Return (x, y) of the center of cell containing provided text 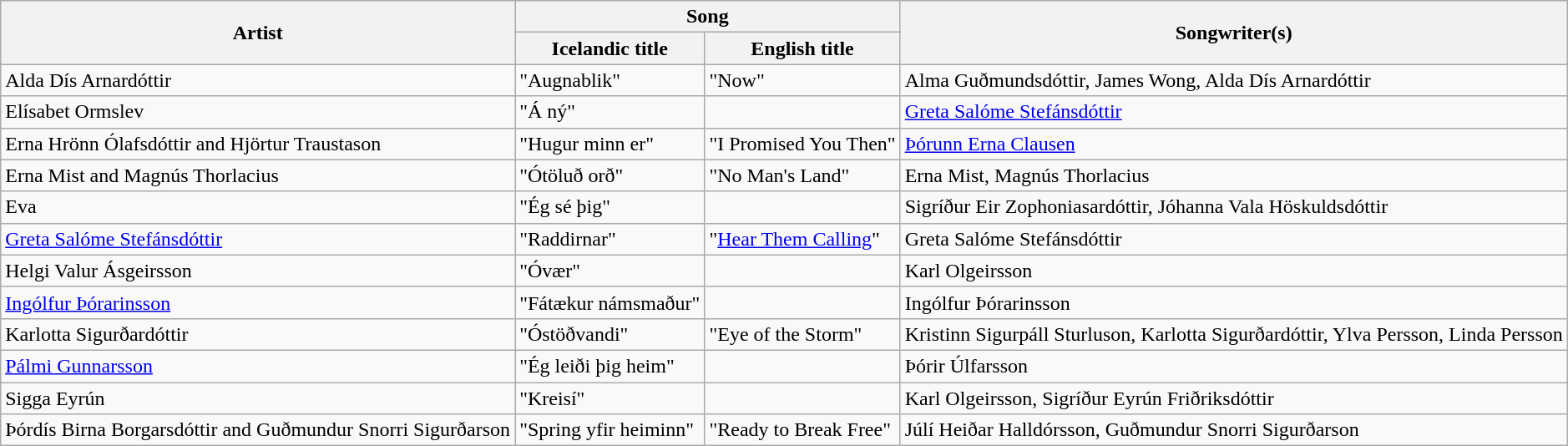
Erna Hrönn Ólafsdóttir and Hjörtur Traustason (258, 144)
"Óstöðvandi" (609, 334)
Júlí Heiðar Halldórsson, Guðmundur Snorri Sigurðarson (1234, 430)
Alma Guðmundsdóttir, James Wong, Alda Dís Arnardóttir (1234, 80)
"I Promised You Then" (802, 144)
"Eye of the Storm" (802, 334)
"Ready to Break Free" (802, 430)
Erna Mist and Magnús Thorlacius (258, 175)
"Ég leiði þig heim" (609, 366)
Alda Dís Arnardóttir (258, 80)
Karlotta Sigurðardóttir (258, 334)
Karl Olgeirsson (1234, 271)
"Spring yfir heiminn" (609, 430)
Helgi Valur Ásgeirsson (258, 271)
Karl Olgeirsson, Sigríður Eyrún Friðriksdóttir (1234, 398)
Artist (258, 33)
"No Man's Land" (802, 175)
"Fátækur námsmaður" (609, 302)
Elísabet Ormslev (258, 112)
"Raddirnar" (609, 239)
Pálmi Gunnarsson (258, 366)
"Hugur minn er" (609, 144)
"Kreisí" (609, 398)
"Now" (802, 80)
"Hear Them Calling" (802, 239)
Kristinn Sigurpáll Sturluson, Karlotta Sigurðardóttir, Ylva Persson, Linda Persson (1234, 334)
Eva (258, 207)
Þórir Úlfarsson (1234, 366)
"Óvær" (609, 271)
"Augnablik" (609, 80)
"Á ný" (609, 112)
Songwriter(s) (1234, 33)
Erna Mist, Magnús Thorlacius (1234, 175)
Þórdís Birna Borgarsdóttir and Guðmundur Snorri Sigurðarson (258, 430)
Sigríður Eir Zophoniasardóttir, Jóhanna Vala Höskuldsdóttir (1234, 207)
Sigga Eyrún (258, 398)
Song (708, 17)
"Ótöluð orð" (609, 175)
"Ég sé þig" (609, 207)
English title (802, 48)
Þórunn Erna Clausen (1234, 144)
Icelandic title (609, 48)
